For the text-containing cell, return its midpoint in (X, Y) coordinate format. 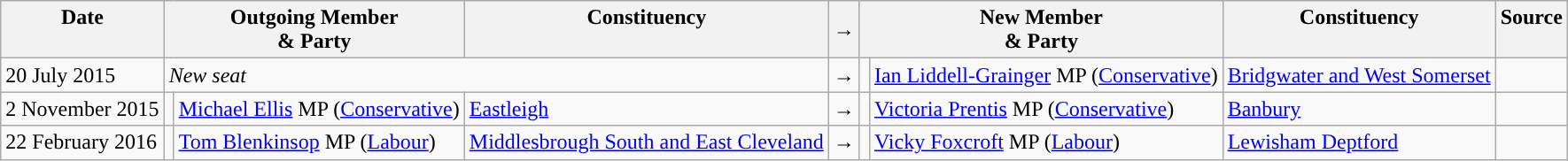
Date (82, 30)
Middlesbrough South and East Cleveland (647, 142)
20 July 2015 (82, 75)
Michael Ellis MP (Conservative) (319, 109)
Outgoing Member& Party (314, 30)
Lewisham Deptford (1359, 142)
Source (1531, 30)
Ian Liddell-Grainger MP (Conservative) (1045, 75)
Bridgwater and West Somerset (1359, 75)
2 November 2015 (82, 109)
Tom Blenkinsop MP (Labour) (319, 142)
Vicky Foxcroft MP (Labour) (1045, 142)
New seat (496, 75)
Banbury (1359, 109)
Eastleigh (647, 109)
Victoria Prentis MP (Conservative) (1045, 109)
22 February 2016 (82, 142)
New Member& Party (1041, 30)
